Extract the (X, Y) coordinate from the center of the cell holding the provided text.  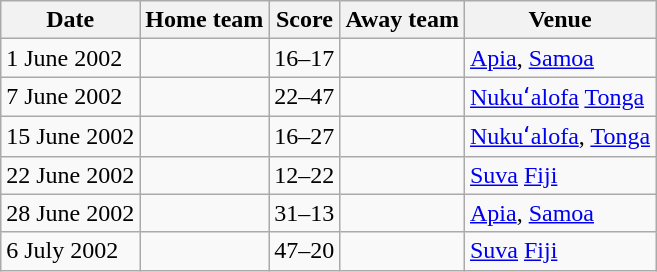
Nukuʻalofa Tonga (560, 97)
28 June 2002 (70, 213)
Away team (402, 20)
Nukuʻalofa, Tonga (560, 136)
15 June 2002 (70, 136)
16–17 (304, 58)
16–27 (304, 136)
Venue (560, 20)
Score (304, 20)
Date (70, 20)
7 June 2002 (70, 97)
6 July 2002 (70, 251)
12–22 (304, 175)
22 June 2002 (70, 175)
47–20 (304, 251)
22–47 (304, 97)
Home team (204, 20)
1 June 2002 (70, 58)
31–13 (304, 213)
